Provide the [x, y] coordinate of the cell's center where the given text is located.  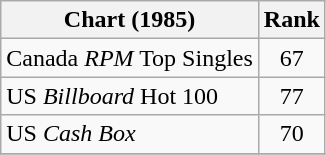
67 [292, 58]
Chart (1985) [130, 20]
77 [292, 96]
70 [292, 134]
Rank [292, 20]
US Cash Box [130, 134]
Canada RPM Top Singles [130, 58]
US Billboard Hot 100 [130, 96]
